Search for the cell housing the specified text and yield its [x, y] center coordinate. 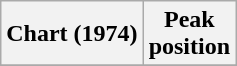
Chart (1974) [72, 34]
Peakposition [189, 34]
